Return [x, y] of the center of cell containing provided text 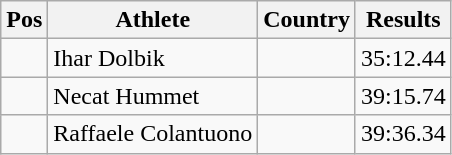
39:15.74 [403, 96]
Athlete [153, 20]
Raffaele Colantuono [153, 134]
Pos [24, 20]
39:36.34 [403, 134]
Results [403, 20]
35:12.44 [403, 58]
Ihar Dolbik [153, 58]
Country [307, 20]
Necat Hummet [153, 96]
